Pinpoint the cell where the given text exists, returning its (x, y) midpoint coordinate. 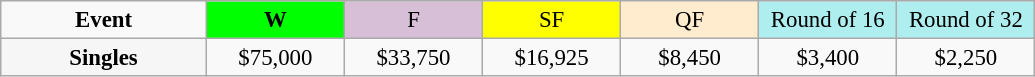
$2,250 (966, 58)
Singles (104, 58)
Round of 16 (828, 20)
$3,400 (828, 58)
$75,000 (275, 58)
$8,450 (690, 58)
SF (552, 20)
$16,925 (552, 58)
F (413, 20)
QF (690, 20)
Event (104, 20)
W (275, 20)
Round of 32 (966, 20)
$33,750 (413, 58)
